Search for the cell housing the specified text and yield its [X, Y] center coordinate. 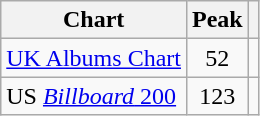
Peak [217, 20]
US Billboard 200 [94, 96]
Chart [94, 20]
123 [217, 96]
52 [217, 58]
UK Albums Chart [94, 58]
